Determine the (X, Y) coordinate at the center of the cell enclosing the given text.  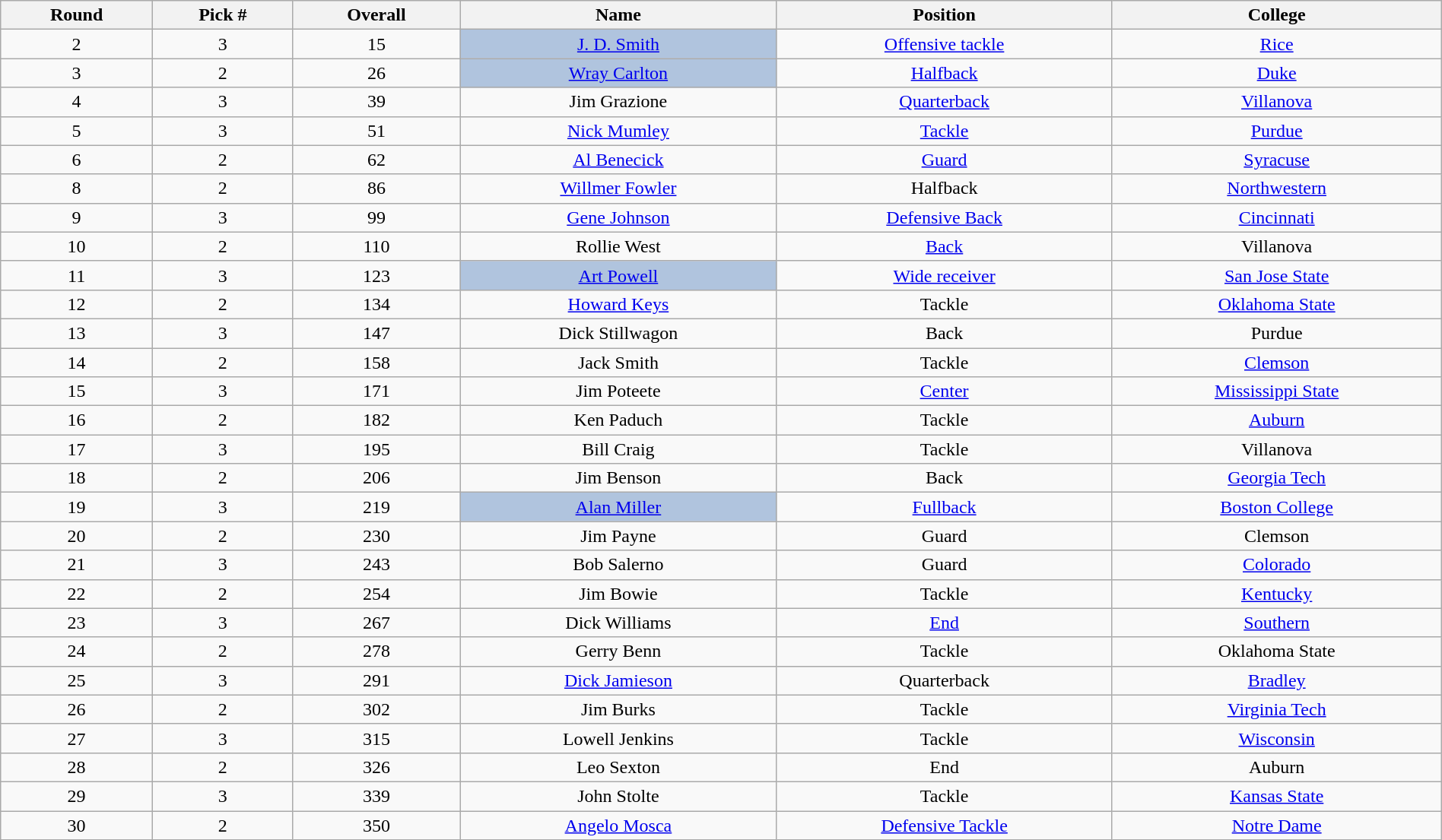
Nick Mumley (618, 131)
Ken Paduch (618, 420)
10 (77, 246)
219 (376, 507)
182 (376, 420)
Dick Williams (618, 623)
Kansas State (1276, 796)
171 (376, 391)
Defensive Tackle (945, 825)
Wray Carlton (618, 73)
254 (376, 594)
62 (376, 160)
Overall (376, 15)
Dick Stillwagon (618, 333)
Center (945, 391)
206 (376, 478)
Wide receiver (945, 275)
21 (77, 565)
San Jose State (1276, 275)
243 (376, 565)
Lowell Jenkins (618, 738)
Jim Bowie (618, 594)
Dick Jamieson (618, 680)
17 (77, 449)
Round (77, 15)
Virginia Tech (1276, 709)
Boston College (1276, 507)
Duke (1276, 73)
Jim Grazione (618, 102)
Art Powell (618, 275)
24 (77, 651)
5 (77, 131)
25 (77, 680)
Bradley (1276, 680)
18 (77, 478)
Jim Payne (618, 536)
11 (77, 275)
27 (77, 738)
339 (376, 796)
Georgia Tech (1276, 478)
Pick # (222, 15)
Kentucky (1276, 594)
Leo Sexton (618, 767)
9 (77, 217)
Willmer Fowler (618, 189)
13 (77, 333)
19 (77, 507)
Jim Poteete (618, 391)
Cincinnati (1276, 217)
20 (77, 536)
315 (376, 738)
College (1276, 15)
29 (77, 796)
Colorado (1276, 565)
14 (77, 363)
12 (77, 304)
278 (376, 651)
Wisconsin (1276, 738)
Jim Burks (618, 709)
99 (376, 217)
Notre Dame (1276, 825)
Rollie West (618, 246)
Fullback (945, 507)
326 (376, 767)
267 (376, 623)
134 (376, 304)
110 (376, 246)
147 (376, 333)
Offensive tackle (945, 44)
J. D. Smith (618, 44)
Bob Salerno (618, 565)
Defensive Back (945, 217)
23 (77, 623)
8 (77, 189)
Southern (1276, 623)
Rice (1276, 44)
302 (376, 709)
John Stolte (618, 796)
123 (376, 275)
Gene Johnson (618, 217)
39 (376, 102)
4 (77, 102)
6 (77, 160)
Jim Benson (618, 478)
Syracuse (1276, 160)
86 (376, 189)
22 (77, 594)
350 (376, 825)
158 (376, 363)
Angelo Mosca (618, 825)
Howard Keys (618, 304)
Northwestern (1276, 189)
Name (618, 15)
Gerry Benn (618, 651)
Position (945, 15)
195 (376, 449)
Jack Smith (618, 363)
30 (77, 825)
Mississippi State (1276, 391)
230 (376, 536)
291 (376, 680)
Bill Craig (618, 449)
Alan Miller (618, 507)
51 (376, 131)
28 (77, 767)
Al Benecick (618, 160)
16 (77, 420)
